Determine the (X, Y) coordinate at the center of the cell enclosing the given text.  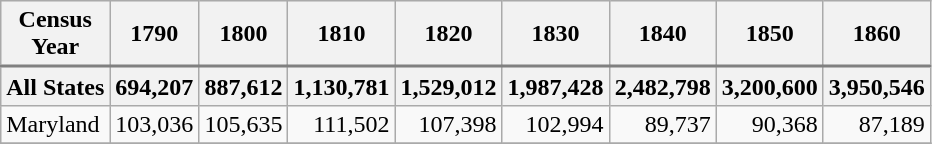
CensusYear (56, 34)
694,207 (154, 86)
1820 (448, 34)
103,036 (154, 124)
2,482,798 (662, 86)
Maryland (56, 124)
887,612 (244, 86)
1800 (244, 34)
107,398 (448, 124)
1,529,012 (448, 86)
1,987,428 (556, 86)
102,994 (556, 124)
1790 (154, 34)
1850 (770, 34)
All States (56, 86)
89,737 (662, 124)
1830 (556, 34)
90,368 (770, 124)
105,635 (244, 124)
1,130,781 (342, 86)
87,189 (876, 124)
111,502 (342, 124)
3,950,546 (876, 86)
3,200,600 (770, 86)
1840 (662, 34)
1860 (876, 34)
1810 (342, 34)
